Pinpoint the cell where the given text exists, returning its (X, Y) midpoint coordinate. 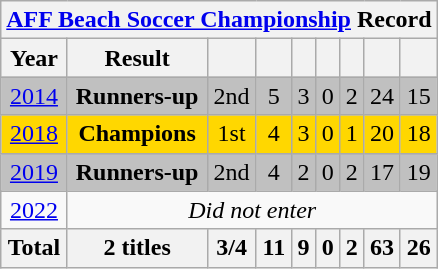
AFF Beach Soccer Championship Record (219, 20)
11 (274, 248)
15 (418, 96)
1 (352, 134)
26 (418, 248)
Did not enter (252, 210)
24 (382, 96)
2018 (34, 134)
63 (382, 248)
2019 (34, 172)
2 titles (137, 248)
18 (418, 134)
17 (382, 172)
3/4 (232, 248)
5 (274, 96)
9 (303, 248)
2014 (34, 96)
20 (382, 134)
Result (137, 58)
1st (232, 134)
Year (34, 58)
2022 (34, 210)
19 (418, 172)
Total (34, 248)
Champions (137, 134)
